Detect which cell encompasses the target text, then output its [X, Y] center coordinate. 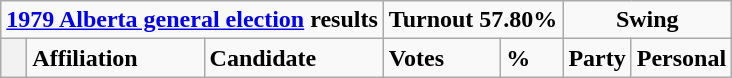
Turnout 57.80% [473, 20]
Party [597, 58]
1979 Alberta general election results [192, 20]
Votes [442, 58]
% [532, 58]
Personal [681, 58]
Candidate [294, 58]
Swing [648, 20]
Affiliation [116, 58]
